Detect which cell encompasses the target text, then output its [X, Y] center coordinate. 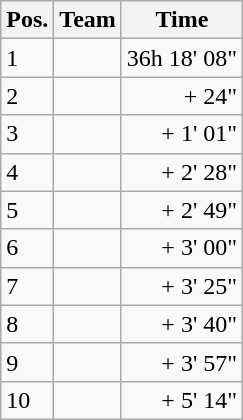
10 [28, 400]
6 [28, 248]
+ 3' 00" [182, 248]
7 [28, 286]
+ 5' 14" [182, 400]
4 [28, 172]
+ 3' 25" [182, 286]
+ 3' 40" [182, 324]
+ 1' 01" [182, 134]
36h 18' 08" [182, 58]
+ 3' 57" [182, 362]
Time [182, 20]
3 [28, 134]
2 [28, 96]
9 [28, 362]
Pos. [28, 20]
5 [28, 210]
+ 2' 28" [182, 172]
8 [28, 324]
1 [28, 58]
+ 2' 49" [182, 210]
Team [88, 20]
+ 24" [182, 96]
